Find where the given text appears and provide that cell's center as [X, Y] coordinate. 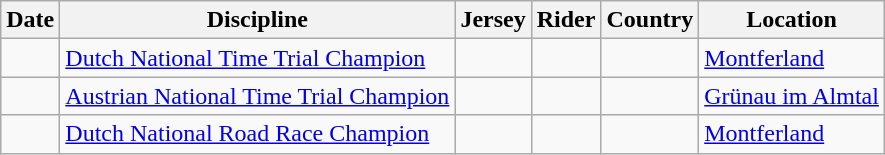
Date [30, 20]
Discipline [258, 20]
Austrian National Time Trial Champion [258, 96]
Dutch National Road Race Champion [258, 134]
Jersey [493, 20]
Grünau im Almtal [792, 96]
Dutch National Time Trial Champion [258, 58]
Rider [566, 20]
Location [792, 20]
Country [650, 20]
